Output the [X, Y] coordinate of the center of the cell containing the given text.  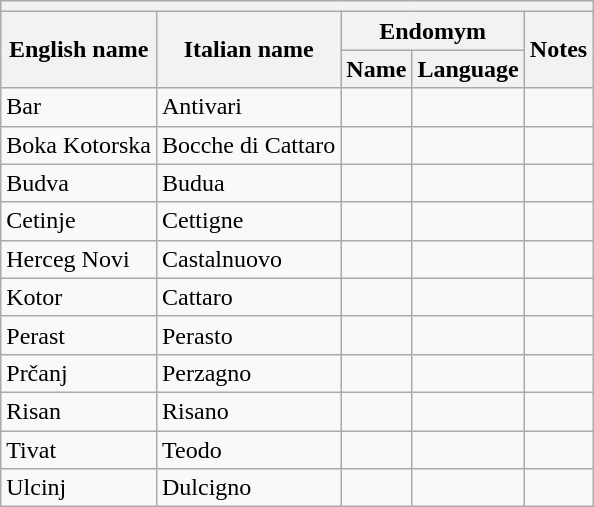
Language [468, 69]
Prčanj [79, 373]
Cettigne [248, 221]
Risano [248, 411]
Italian name [248, 50]
Castalnuovo [248, 259]
Dulcigno [248, 488]
Boka Kotorska [79, 145]
Cattaro [248, 297]
Bocche di Cattaro [248, 145]
Herceg Novi [79, 259]
Perasto [248, 335]
Bar [79, 107]
Antivari [248, 107]
Kotor [79, 297]
Budua [248, 183]
English name [79, 50]
Tivat [79, 449]
Endomym [432, 31]
Budva [79, 183]
Risan [79, 411]
Perzagno [248, 373]
Ulcinj [79, 488]
Perast [79, 335]
Cetinje [79, 221]
Teodo [248, 449]
Notes [558, 50]
Name [376, 69]
